Return (x, y) of the center of cell containing provided text 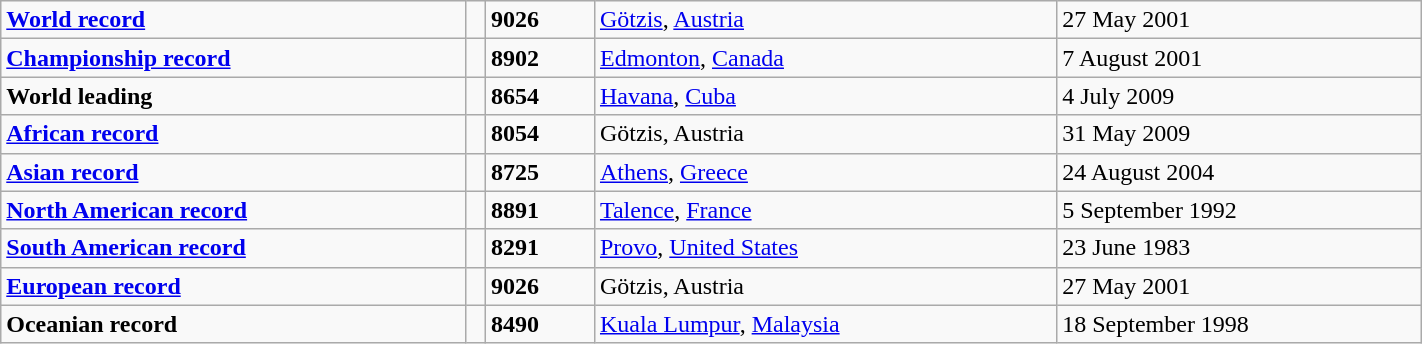
8054 (540, 134)
Talence, France (825, 210)
8902 (540, 58)
Championship record (233, 58)
World record (233, 20)
South American record (233, 248)
European record (233, 286)
Provo, United States (825, 248)
8291 (540, 248)
Athens, Greece (825, 172)
31 May 2009 (1240, 134)
Asian record (233, 172)
World leading (233, 96)
8654 (540, 96)
North American record (233, 210)
Oceanian record (233, 324)
24 August 2004 (1240, 172)
African record (233, 134)
Havana, Cuba (825, 96)
18 September 1998 (1240, 324)
8490 (540, 324)
5 September 1992 (1240, 210)
8725 (540, 172)
8891 (540, 210)
7 August 2001 (1240, 58)
Edmonton, Canada (825, 58)
4 July 2009 (1240, 96)
Kuala Lumpur, Malaysia (825, 324)
23 June 1983 (1240, 248)
